Output the [x, y] coordinate of the center of the cell containing the given text.  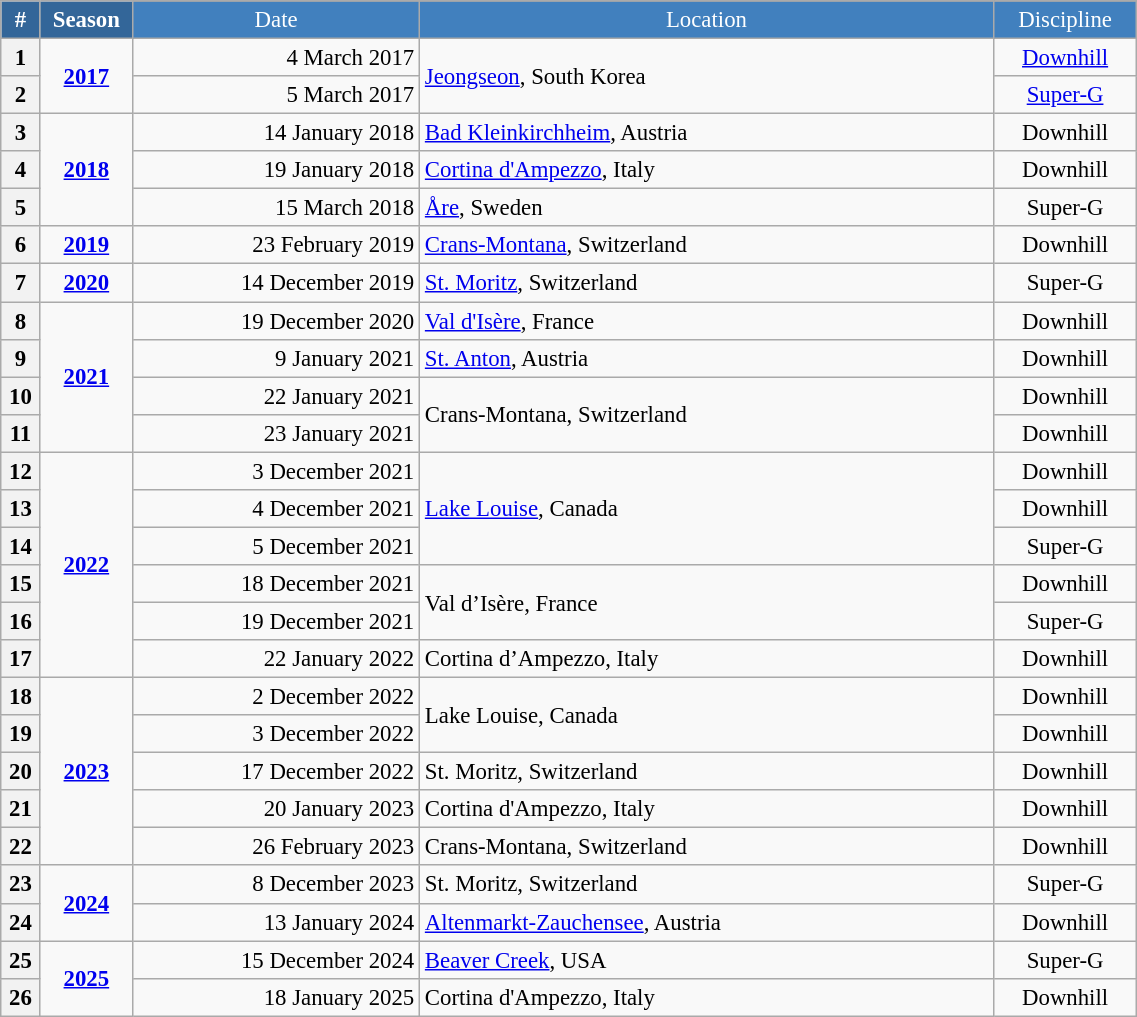
15 March 2018 [276, 208]
4 December 2021 [276, 509]
5 December 2021 [276, 546]
Bad Kleinkirchheim, Austria [707, 133]
19 January 2018 [276, 170]
3 [20, 133]
18 January 2025 [276, 997]
9 [20, 358]
14 January 2018 [276, 133]
18 December 2021 [276, 584]
3 December 2021 [276, 471]
6 [20, 245]
2022 [86, 565]
8 December 2023 [276, 885]
12 [20, 471]
19 December 2020 [276, 321]
Season [86, 20]
23 [20, 885]
2 [20, 95]
2019 [86, 245]
7 [20, 283]
2 December 2022 [276, 697]
18 [20, 697]
2021 [86, 377]
22 January 2022 [276, 659]
17 [20, 659]
Altenmarkt-Zauchensee, Austria [707, 922]
5 March 2017 [276, 95]
19 [20, 734]
Val d'Isère, France [707, 321]
Location [707, 20]
2017 [86, 76]
2020 [86, 283]
8 [20, 321]
17 December 2022 [276, 772]
26 February 2023 [276, 847]
2018 [86, 170]
9 January 2021 [276, 358]
Val d’Isère, France [707, 602]
2024 [86, 904]
Cortina d’Ampezzo, Italy [707, 659]
20 [20, 772]
4 March 2017 [276, 58]
5 [20, 208]
Beaver Creek, USA [707, 960]
15 [20, 584]
Jeongseon, South Korea [707, 76]
26 [20, 997]
# [20, 20]
Discipline [1065, 20]
20 January 2023 [276, 809]
14 December 2019 [276, 283]
2023 [86, 772]
4 [20, 170]
13 January 2024 [276, 922]
Åre, Sweden [707, 208]
2025 [86, 978]
24 [20, 922]
13 [20, 509]
19 December 2021 [276, 621]
23 January 2021 [276, 433]
25 [20, 960]
1 [20, 58]
3 December 2022 [276, 734]
16 [20, 621]
22 January 2021 [276, 396]
22 [20, 847]
Date [276, 20]
14 [20, 546]
11 [20, 433]
23 February 2019 [276, 245]
15 December 2024 [276, 960]
St. Anton, Austria [707, 358]
21 [20, 809]
10 [20, 396]
